Capture the cell that displays the provided text and extract its [x, y] central coordinate. 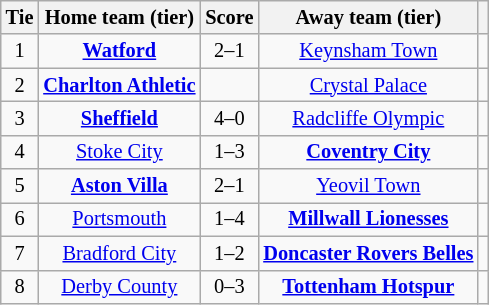
Keynsham Town [368, 51]
Millwall Lionesses [368, 219]
Coventry City [368, 152]
Score [229, 17]
5 [20, 186]
Radcliffe Olympic [368, 118]
Doncaster Rovers Belles [368, 253]
7 [20, 253]
Charlton Athletic [119, 85]
1–3 [229, 152]
Tie [20, 17]
Away team (tier) [368, 17]
Derby County [119, 287]
8 [20, 287]
Watford [119, 51]
Stoke City [119, 152]
1 [20, 51]
Yeovil Town [368, 186]
1–2 [229, 253]
2 [20, 85]
3 [20, 118]
Home team (tier) [119, 17]
Sheffield [119, 118]
Aston Villa [119, 186]
6 [20, 219]
4–0 [229, 118]
Tottenham Hotspur [368, 287]
0–3 [229, 287]
4 [20, 152]
Bradford City [119, 253]
1–4 [229, 219]
Crystal Palace [368, 85]
Portsmouth [119, 219]
